Identify which cell holds the provided text, then report its [X, Y] central coordinate. 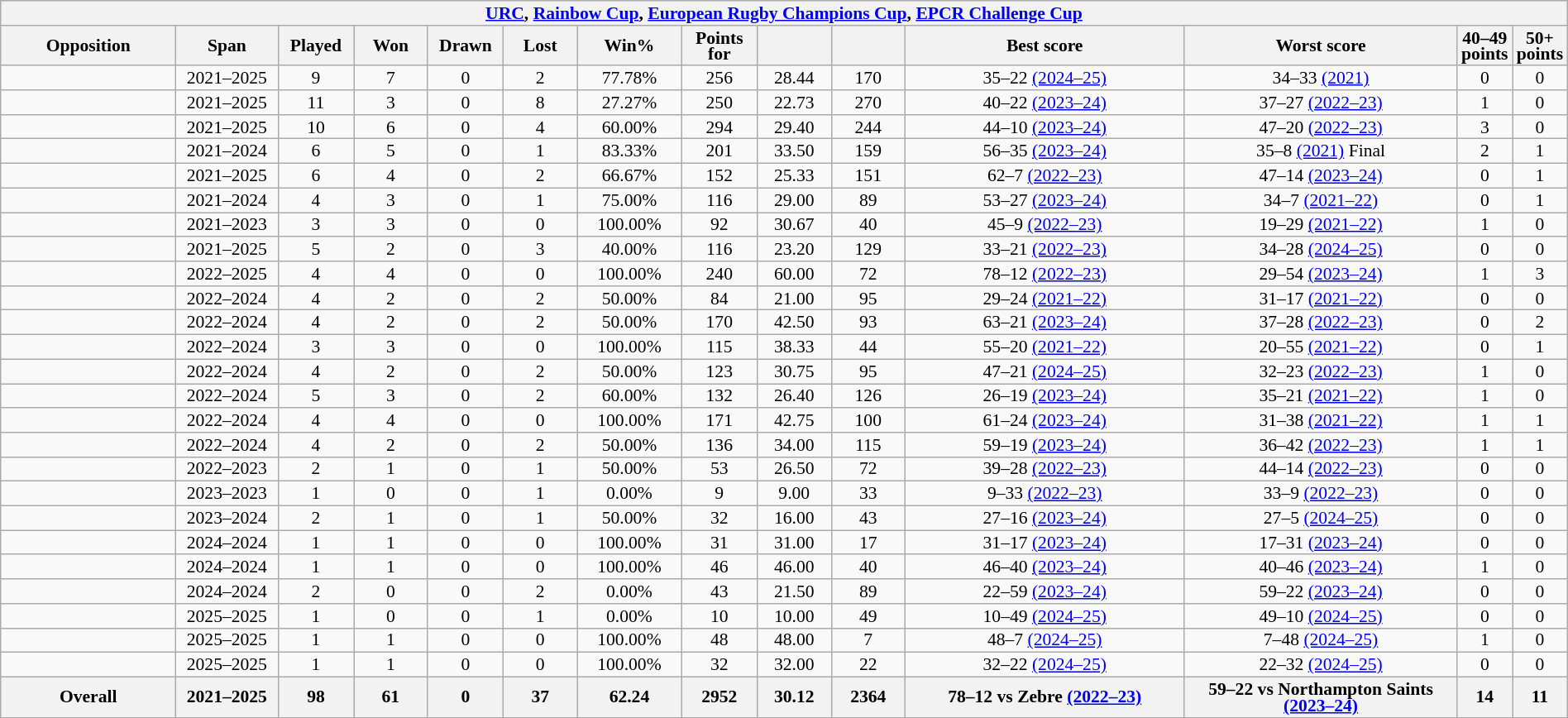
Overall [88, 698]
31 [719, 543]
2952 [719, 698]
26.40 [794, 396]
55–20 (2021–22) [1045, 347]
93 [868, 323]
256 [719, 79]
62.24 [630, 698]
47–20 (2022–23) [1321, 127]
49 [868, 616]
25.33 [794, 176]
37–27 (2022–23) [1321, 103]
48–7 (2024–25) [1045, 640]
159 [868, 151]
47–21 (2024–25) [1045, 371]
37–28 (2022–23) [1321, 323]
201 [719, 151]
29–24 (2021–22) [1045, 299]
129 [868, 250]
Opposition [88, 46]
Lost [541, 46]
9–33 (2022–23) [1045, 494]
123 [719, 371]
17–31 (2023–24) [1321, 543]
22 [868, 665]
27–16 (2023–24) [1045, 519]
83.33% [630, 151]
34–33 (2021) [1321, 79]
14 [1485, 698]
39–28 (2022–23) [1045, 470]
26–19 (2023–24) [1045, 396]
31–17 (2021–22) [1321, 299]
126 [868, 396]
8 [541, 103]
34.00 [794, 445]
16.00 [794, 519]
46 [719, 567]
9.00 [794, 494]
31–17 (2023–24) [1045, 543]
32–23 (2022–23) [1321, 371]
2022–2025 [227, 274]
35–22 (2024–25) [1045, 79]
31.00 [794, 543]
294 [719, 127]
84 [719, 299]
23.20 [794, 250]
33–9 (2022–23) [1321, 494]
48.00 [794, 640]
53–27 (2023–24) [1045, 200]
2023–2023 [227, 494]
7–48 (2024–25) [1321, 640]
46–40 (2023–24) [1045, 567]
36–42 (2022–23) [1321, 445]
31–38 (2021–22) [1321, 420]
10–49 (2024–25) [1045, 616]
53 [719, 470]
34–7 (2021–22) [1321, 200]
Won [390, 46]
56–35 (2023–24) [1045, 151]
46.00 [794, 567]
42.50 [794, 323]
Points for [719, 46]
33–21 (2022–23) [1045, 250]
40–49 points [1485, 46]
151 [868, 176]
152 [719, 176]
35–8 (2021) Final [1321, 151]
270 [868, 103]
92 [719, 225]
61–24 (2023–24) [1045, 420]
49–10 (2024–25) [1321, 616]
27–5 (2024–25) [1321, 519]
240 [719, 274]
19–29 (2021–22) [1321, 225]
40–22 (2023–24) [1045, 103]
171 [719, 420]
30.75 [794, 371]
29–54 (2023–24) [1321, 274]
42.75 [794, 420]
47–14 (2023–24) [1321, 176]
10.00 [794, 616]
2022–2023 [227, 470]
Worst score [1321, 46]
Drawn [466, 46]
78–12 vs Zebre (2022–23) [1045, 698]
98 [316, 698]
60.00 [794, 274]
Best score [1045, 46]
Win% [630, 46]
38.33 [794, 347]
50+ points [1540, 46]
100 [868, 420]
77.78% [630, 79]
20–55 (2021–22) [1321, 347]
44 [868, 347]
63–21 (2023–24) [1045, 323]
136 [719, 445]
59–22 (2023–24) [1321, 591]
62–7 (2022–23) [1045, 176]
30.12 [794, 698]
Played [316, 46]
22.73 [794, 103]
44–10 (2023–24) [1045, 127]
Span [227, 46]
78–12 (2022–23) [1045, 274]
29.00 [794, 200]
2021–2023 [227, 225]
33 [868, 494]
59–19 (2023–24) [1045, 445]
22–59 (2023–24) [1045, 591]
26.50 [794, 470]
2364 [868, 698]
2023–2024 [227, 519]
61 [390, 698]
250 [719, 103]
40–46 (2023–24) [1321, 567]
35–21 (2021–22) [1321, 396]
244 [868, 127]
33.50 [794, 151]
45–9 (2022–23) [1045, 225]
34–28 (2024–25) [1321, 250]
59–22 vs Northampton Saints (2023–24) [1321, 698]
32–22 (2024–25) [1045, 665]
27.27% [630, 103]
22–32 (2024–25) [1321, 665]
32.00 [794, 665]
66.67% [630, 176]
37 [541, 698]
40.00% [630, 250]
48 [719, 640]
29.40 [794, 127]
44–14 (2022–23) [1321, 470]
30.67 [794, 225]
132 [719, 396]
21.50 [794, 591]
URC, Rainbow Cup, European Rugby Champions Cup, EPCR Challenge Cup [784, 13]
17 [868, 543]
21.00 [794, 299]
28.44 [794, 79]
75.00% [630, 200]
